Return (x, y) of the center of cell containing provided text 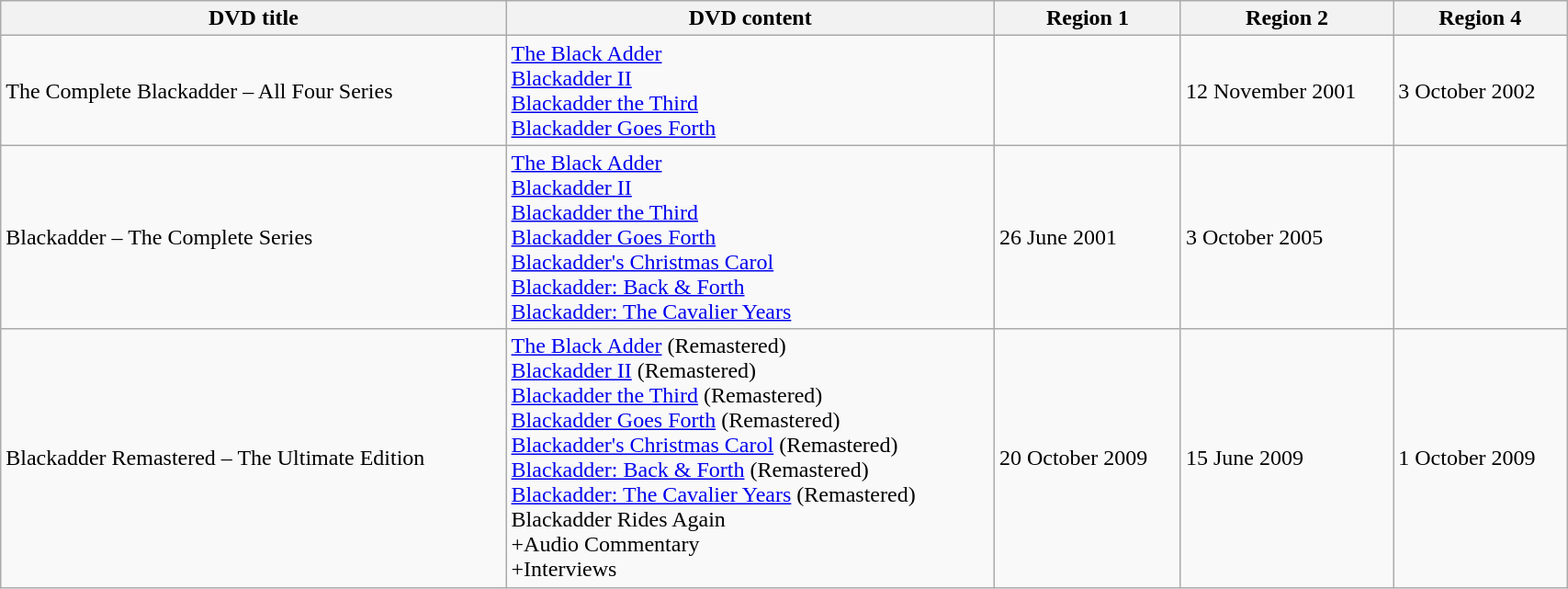
1 October 2009 (1481, 458)
The Black AdderBlackadder IIBlackadder the ThirdBlackadder Goes Forth (750, 90)
26 June 2001 (1088, 237)
3 October 2005 (1286, 237)
Region 1 (1088, 18)
20 October 2009 (1088, 458)
DVD content (750, 18)
DVD title (254, 18)
3 October 2002 (1481, 90)
15 June 2009 (1286, 458)
Region 2 (1286, 18)
Region 4 (1481, 18)
12 November 2001 (1286, 90)
The Complete Blackadder – All Four Series (254, 90)
Blackadder Remastered – The Ultimate Edition (254, 458)
Blackadder – The Complete Series (254, 237)
